Identify which cell holds the provided text, then report its (x, y) central coordinate. 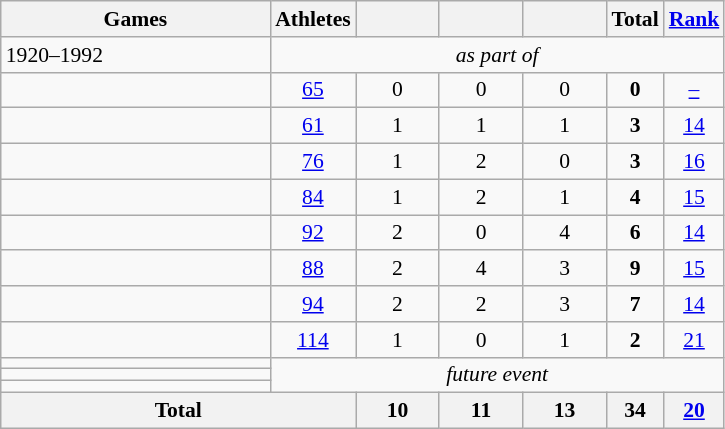
6 (634, 233)
94 (313, 304)
– (694, 90)
84 (313, 197)
76 (313, 162)
as part of (497, 55)
114 (313, 340)
1920–1992 (136, 55)
Rank (694, 19)
Athletes (313, 19)
65 (313, 90)
20 (694, 411)
7 (634, 304)
34 (634, 411)
61 (313, 126)
future event (497, 375)
9 (634, 269)
13 (565, 411)
Games (136, 19)
92 (313, 233)
10 (398, 411)
88 (313, 269)
11 (481, 411)
21 (694, 340)
16 (694, 162)
